Output the (X, Y) coordinate of the center of the cell containing the given text.  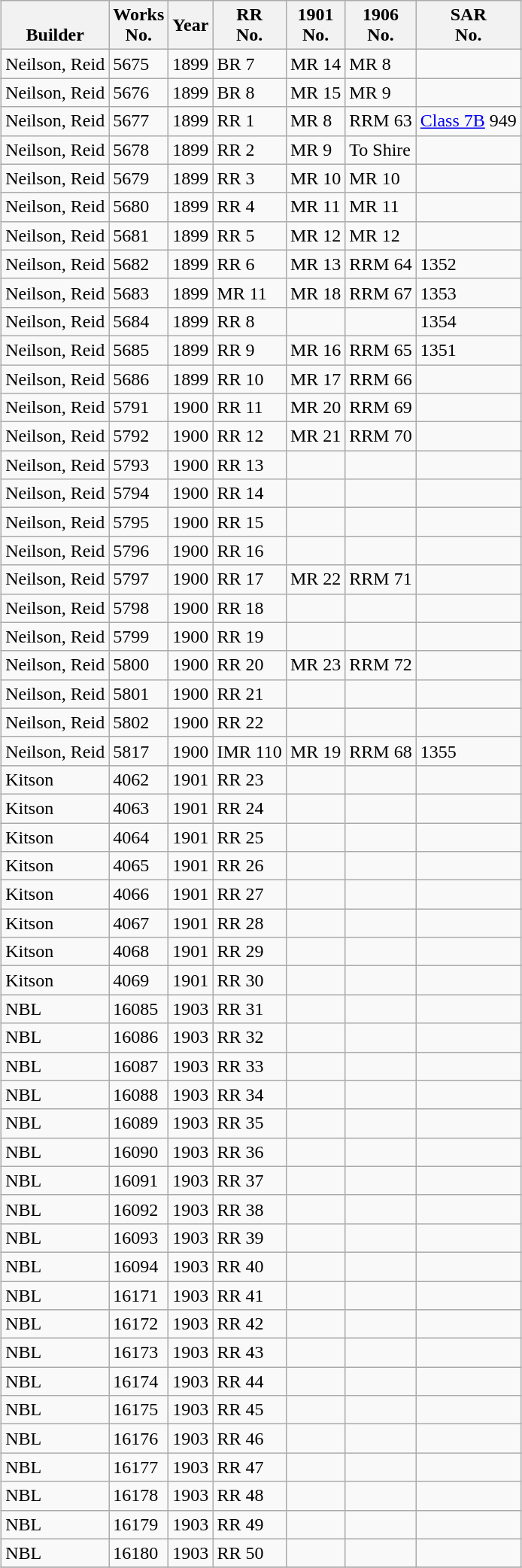
RR 40 (250, 1266)
BR 8 (250, 93)
RR 24 (250, 808)
1355 (468, 751)
5791 (138, 408)
RRM 71 (381, 579)
16093 (138, 1238)
RR 16 (250, 551)
5797 (138, 579)
4066 (138, 895)
Class 7B 949 (468, 121)
4068 (138, 952)
RR 48 (250, 1496)
16173 (138, 1353)
RR 2 (250, 150)
5679 (138, 178)
16092 (138, 1209)
4062 (138, 779)
RR 36 (250, 1152)
RRNo. (250, 26)
BR 7 (250, 64)
MR 22 (315, 579)
1352 (468, 264)
RR 1 (250, 121)
RR 35 (250, 1123)
RR 39 (250, 1238)
RR 6 (250, 264)
5685 (138, 350)
RR 8 (250, 321)
RR 19 (250, 637)
1351 (468, 350)
RR 50 (250, 1553)
RR 34 (250, 1095)
IMR 110 (250, 751)
RR 31 (250, 1009)
RRM 70 (381, 436)
5686 (138, 378)
16178 (138, 1496)
MR 13 (315, 264)
RRM 65 (381, 350)
5817 (138, 751)
5681 (138, 236)
RRM 68 (381, 751)
16171 (138, 1295)
RR 20 (250, 665)
16177 (138, 1467)
MR 19 (315, 751)
16175 (138, 1410)
RR 46 (250, 1439)
RR 14 (250, 494)
RR 5 (250, 236)
MR 23 (315, 665)
5799 (138, 637)
MR 21 (315, 436)
16176 (138, 1439)
RR 15 (250, 522)
16094 (138, 1266)
5684 (138, 321)
5793 (138, 465)
16088 (138, 1095)
1906No. (381, 26)
RR 4 (250, 207)
16085 (138, 1009)
1354 (468, 321)
5798 (138, 608)
5683 (138, 293)
RR 28 (250, 923)
4069 (138, 980)
RR 17 (250, 579)
4064 (138, 837)
RR 22 (250, 722)
5678 (138, 150)
4063 (138, 808)
RR 9 (250, 350)
RR 49 (250, 1524)
16086 (138, 1038)
SARNo. (468, 26)
RR 13 (250, 465)
RR 42 (250, 1324)
RR 45 (250, 1410)
16091 (138, 1181)
RR 47 (250, 1467)
4065 (138, 866)
RR 10 (250, 378)
RR 18 (250, 608)
RR 29 (250, 952)
RR 41 (250, 1295)
RR 27 (250, 895)
MR 20 (315, 408)
RR 12 (250, 436)
5802 (138, 722)
MR 17 (315, 378)
Builder (56, 26)
RRM 69 (381, 408)
5682 (138, 264)
RR 44 (250, 1381)
MR 16 (315, 350)
RRM 64 (381, 264)
5675 (138, 64)
RR 33 (250, 1066)
1353 (468, 293)
RR 43 (250, 1353)
16087 (138, 1066)
16174 (138, 1381)
5795 (138, 522)
1901No. (315, 26)
RRM 63 (381, 121)
16172 (138, 1324)
RR 11 (250, 408)
RR 3 (250, 178)
RR 32 (250, 1038)
RR 26 (250, 866)
RRM 66 (381, 378)
5677 (138, 121)
16179 (138, 1524)
5676 (138, 93)
RR 37 (250, 1181)
WorksNo. (138, 26)
16180 (138, 1553)
5680 (138, 207)
5801 (138, 694)
Year (191, 26)
RR 30 (250, 980)
To Shire (381, 150)
5792 (138, 436)
RRM 72 (381, 665)
5794 (138, 494)
RRM 67 (381, 293)
MR 14 (315, 64)
MR 18 (315, 293)
16089 (138, 1123)
RR 21 (250, 694)
RR 25 (250, 837)
MR 15 (315, 93)
5800 (138, 665)
RR 38 (250, 1209)
RR 23 (250, 779)
5796 (138, 551)
16090 (138, 1152)
4067 (138, 923)
